Return [X, Y] of the center of cell containing provided text 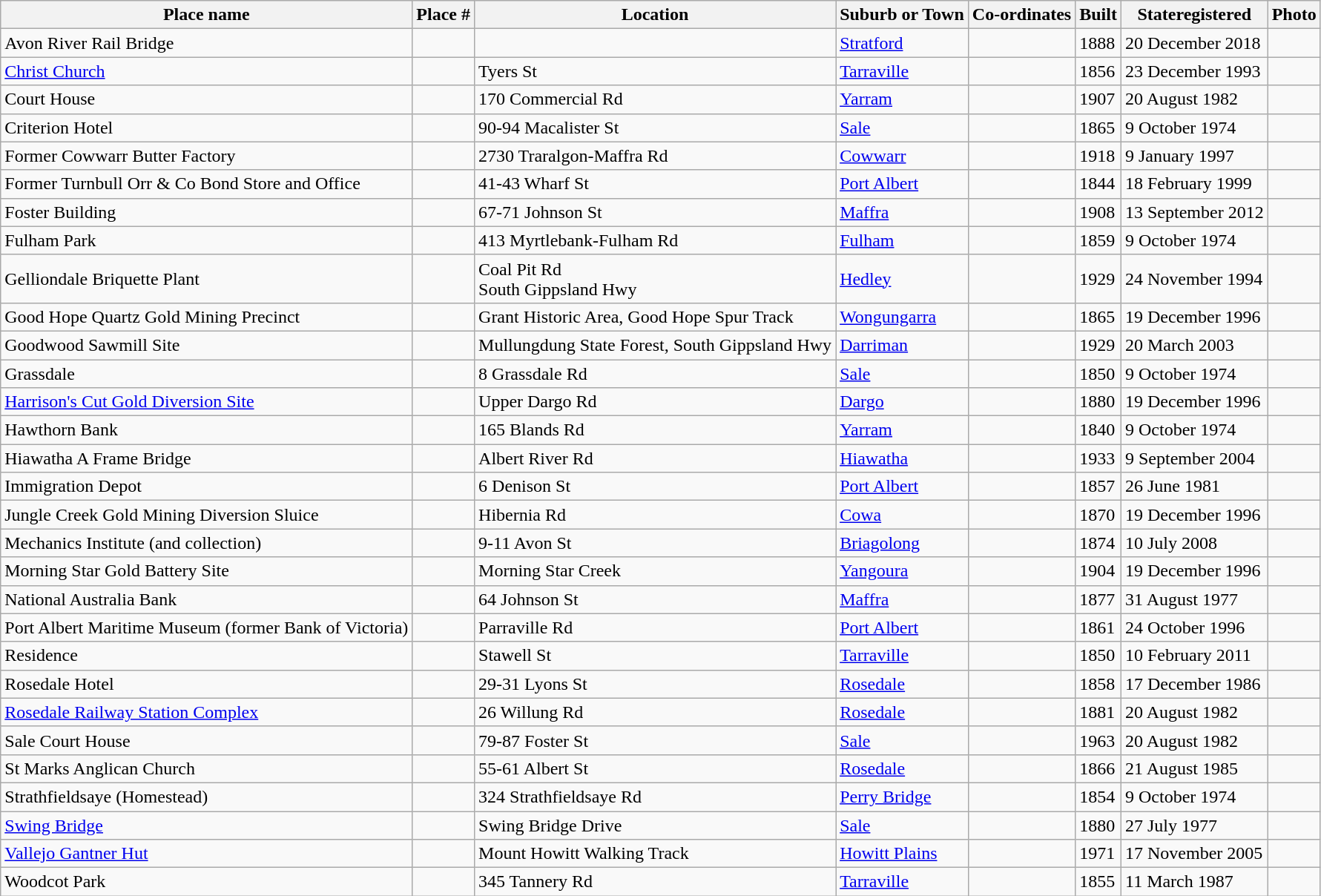
Jungle Creek Gold Mining Diversion Sluice [206, 515]
Place name [206, 15]
Mechanics Institute (and collection) [206, 543]
2730 Traralgon-Maffra Rd [656, 156]
Co-ordinates [1021, 15]
Port Albert Maritime Museum (former Bank of Victoria) [206, 627]
67-71 Johnson St [656, 212]
Criterion Hotel [206, 128]
9-11 Avon St [656, 543]
Suburb or Town [902, 15]
79-87 Foster St [656, 740]
Good Hope Quartz Gold Mining Precinct [206, 317]
1881 [1098, 712]
1907 [1098, 99]
1855 [1098, 882]
Rosedale Hotel [206, 684]
1870 [1098, 515]
8 Grassdale Rd [656, 373]
6 Denison St [656, 487]
Photo [1294, 15]
Cowwarr [902, 156]
Avon River Rail Bridge [206, 43]
Hawthorn Bank [206, 430]
1861 [1098, 627]
Residence [206, 656]
Coal Pit Rd South Gippsland Hwy [656, 279]
Built [1098, 15]
27 July 1977 [1194, 826]
Swing Bridge [206, 826]
1844 [1098, 184]
17 November 2005 [1194, 854]
1933 [1098, 458]
90-94 Macalister St [656, 128]
Parraville Rd [656, 627]
Hedley [902, 279]
Swing Bridge Drive [656, 826]
Goodwood Sawmill Site [206, 345]
1840 [1098, 430]
St Marks Anglican Church [206, 768]
26 Willung Rd [656, 712]
10 February 2011 [1194, 656]
1854 [1098, 797]
Place # [444, 15]
Hiawatha [902, 458]
Fulham Park [206, 240]
Immigration Depot [206, 487]
Mount Howitt Walking Track [656, 854]
Upper Dargo Rd [656, 402]
23 December 1993 [1194, 71]
Strathfieldsaye (Homestead) [206, 797]
Briagolong [902, 543]
Stateregistered [1194, 15]
1857 [1098, 487]
20 March 2003 [1194, 345]
1888 [1098, 43]
20 December 2018 [1194, 43]
1908 [1098, 212]
Grant Historic Area, Good Hope Spur Track [656, 317]
Mullungdung State Forest, South Gippsland Hwy [656, 345]
Stratford [902, 43]
Darriman [902, 345]
24 November 1994 [1194, 279]
1856 [1098, 71]
1904 [1098, 571]
170 Commercial Rd [656, 99]
Hiawatha A Frame Bridge [206, 458]
Former Turnbull Orr & Co Bond Store and Office [206, 184]
Tyers St [656, 71]
Foster Building [206, 212]
21 August 1985 [1194, 768]
24 October 1996 [1194, 627]
31 August 1977 [1194, 599]
11 March 1987 [1194, 882]
17 December 1986 [1194, 684]
Woodcot Park [206, 882]
Former Cowwarr Butter Factory [206, 156]
1874 [1098, 543]
Cowa [902, 515]
Harrison's Cut Gold Diversion Site [206, 402]
Rosedale Railway Station Complex [206, 712]
Hibernia Rd [656, 515]
13 September 2012 [1194, 212]
Wongungarra [902, 317]
Stawell St [656, 656]
41-43 Wharf St [656, 184]
National Australia Bank [206, 599]
Christ Church [206, 71]
Court House [206, 99]
Sale Court House [206, 740]
413 Myrtlebank-Fulham Rd [656, 240]
1963 [1098, 740]
9 January 1997 [1194, 156]
Albert River Rd [656, 458]
1858 [1098, 684]
Vallejo Gantner Hut [206, 854]
345 Tannery Rd [656, 882]
Dargo [902, 402]
1918 [1098, 156]
Howitt Plains [902, 854]
26 June 1981 [1194, 487]
1859 [1098, 240]
Gelliondale Briquette Plant [206, 279]
10 July 2008 [1194, 543]
1866 [1098, 768]
Perry Bridge [902, 797]
Morning Star Gold Battery Site [206, 571]
1877 [1098, 599]
Morning Star Creek [656, 571]
Grassdale [206, 373]
165 Blands Rd [656, 430]
9 September 2004 [1194, 458]
64 Johnson St [656, 599]
55-61 Albert St [656, 768]
Yangoura [902, 571]
18 February 1999 [1194, 184]
1971 [1098, 854]
Fulham [902, 240]
324 Strathfieldsaye Rd [656, 797]
Location [656, 15]
29-31 Lyons St [656, 684]
